Determine the (X, Y) coordinate at the center of the cell enclosing the given text.  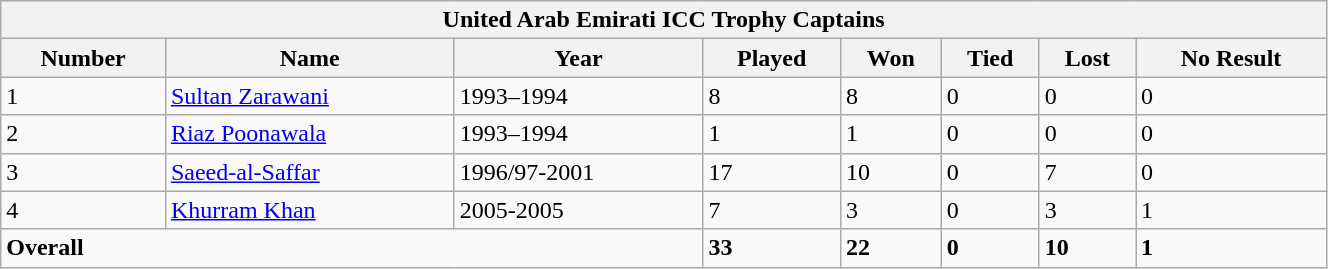
Overall (352, 248)
United Arab Emirati ICC Trophy Captains (664, 20)
22 (890, 248)
Won (890, 58)
2005-2005 (578, 210)
Sultan Zarawani (310, 96)
Played (772, 58)
4 (84, 210)
Lost (1087, 58)
17 (772, 172)
Number (84, 58)
Khurram Khan (310, 210)
No Result (1232, 58)
33 (772, 248)
2 (84, 134)
Tied (990, 58)
Name (310, 58)
Year (578, 58)
Saeed-al-Saffar (310, 172)
Riaz Poonawala (310, 134)
1996/97-2001 (578, 172)
